Return (x, y) of the center of cell containing provided text 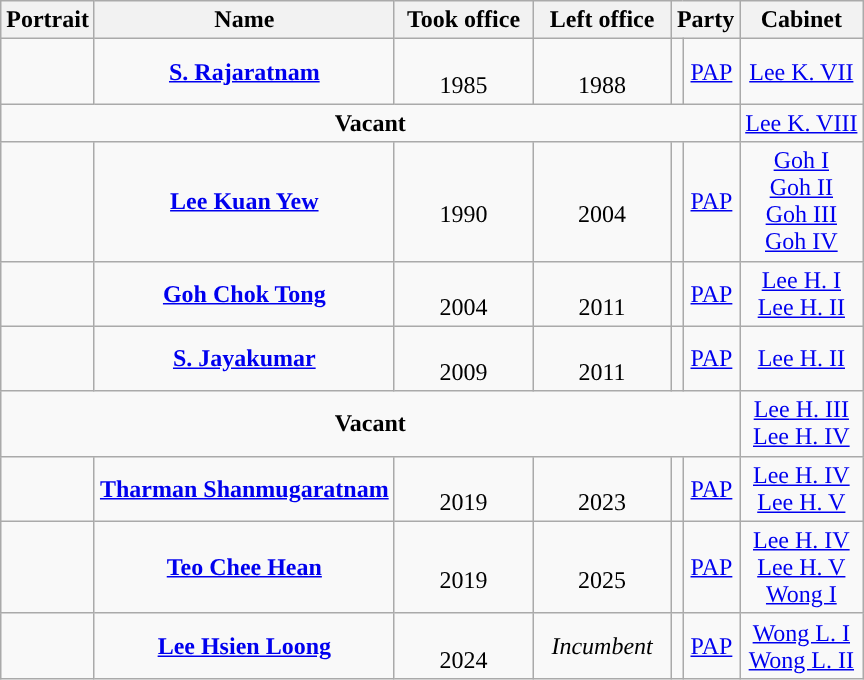
Teo Chee Hean (244, 567)
Lee Hsien Loong (244, 646)
Lee K. VII (802, 72)
Lee H. IVLee H. VWong I (802, 567)
Wong L. I Wong L. II (802, 646)
Goh IGoh IIGoh IIIGoh IV (802, 202)
1990 (464, 202)
Cabinet (802, 20)
Lee Kuan Yew (244, 202)
S. Rajaratnam (244, 72)
Lee K. VIII (802, 123)
Party (705, 20)
Incumbent (602, 646)
1985 (464, 72)
Lee H. ILee H. II (802, 294)
Lee H. IVLee H. V (802, 488)
Goh Chok Tong (244, 294)
Tharman Shanmugaratnam (244, 488)
Lee H. IIILee H. IV (802, 424)
S. Jayakumar (244, 358)
1988 (602, 72)
2009 (464, 358)
2025 (602, 567)
Name (244, 20)
Portrait (48, 20)
2023 (602, 488)
Lee H. II (802, 358)
Left office (602, 20)
Took office (464, 20)
2024 (464, 646)
